Provide the [x, y] coordinate of the cell's center where the given text is located.  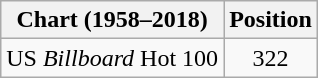
Chart (1958–2018) [112, 20]
Position [271, 20]
322 [271, 58]
US Billboard Hot 100 [112, 58]
